Return (X, Y) of the center of cell containing provided text 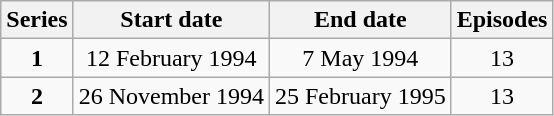
7 May 1994 (360, 58)
Episodes (502, 20)
Start date (171, 20)
2 (37, 96)
Series (37, 20)
12 February 1994 (171, 58)
25 February 1995 (360, 96)
26 November 1994 (171, 96)
1 (37, 58)
End date (360, 20)
